Output the (X, Y) coordinate of the center of the cell containing the given text.  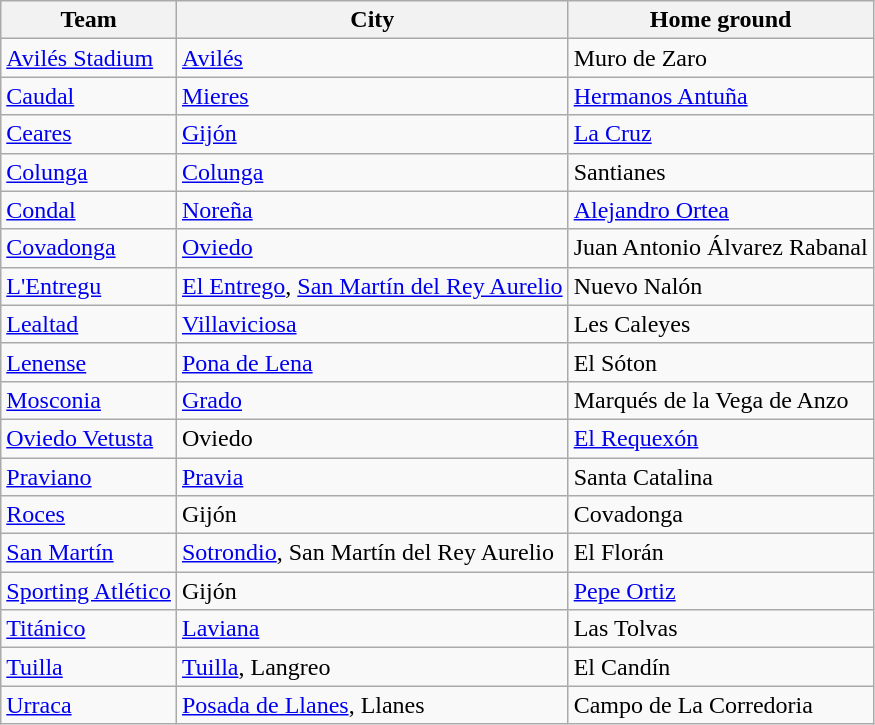
Mieres (372, 96)
Les Caleyes (720, 324)
Pravia (372, 477)
Sporting Atlético (89, 591)
Condal (89, 210)
El Entrego, San Martín del Rey Aurelio (372, 286)
Juan Antonio Álvarez Rabanal (720, 248)
Marqués de la Vega de Anzo (720, 400)
El Candín (720, 667)
Las Tolvas (720, 629)
Caudal (89, 96)
Oviedo Vetusta (89, 438)
Laviana (372, 629)
Pepe Ortiz (720, 591)
Santianes (720, 172)
Tuilla, Langreo (372, 667)
Santa Catalina (720, 477)
L'Entregu (89, 286)
La Cruz (720, 134)
City (372, 20)
Villaviciosa (372, 324)
Alejandro Ortea (720, 210)
Team (89, 20)
Campo de La Corredoria (720, 705)
El Requexón (720, 438)
Praviano (89, 477)
Urraca (89, 705)
Avilés Stadium (89, 58)
Noreña (372, 210)
Sotrondio, San Martín del Rey Aurelio (372, 553)
Avilés (372, 58)
Lenense (89, 362)
Titánico (89, 629)
Tuilla (89, 667)
Home ground (720, 20)
Mosconia (89, 400)
Muro de Zaro (720, 58)
Roces (89, 515)
Pona de Lena (372, 362)
El Florán (720, 553)
El Sóton (720, 362)
Nuevo Nalón (720, 286)
Grado (372, 400)
Posada de Llanes, Llanes (372, 705)
Ceares (89, 134)
Lealtad (89, 324)
Hermanos Antuña (720, 96)
San Martín (89, 553)
